Locate the cell with the specified text and output its (x, y) center coordinate. 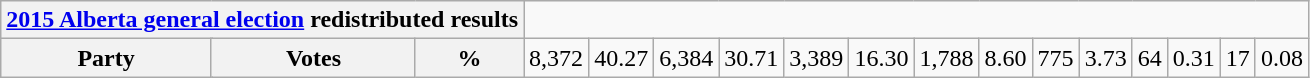
8.60 (1006, 58)
Party (106, 58)
3.73 (1106, 58)
40.27 (622, 58)
6,384 (686, 58)
64 (1150, 58)
1,788 (946, 58)
% (469, 58)
3,389 (816, 58)
2015 Alberta general election redistributed results (262, 20)
0.08 (1282, 58)
0.31 (1194, 58)
775 (1056, 58)
Votes (313, 58)
17 (1238, 58)
8,372 (556, 58)
16.30 (882, 58)
30.71 (752, 58)
